Locate the cell with the specified text and output its [x, y] center coordinate. 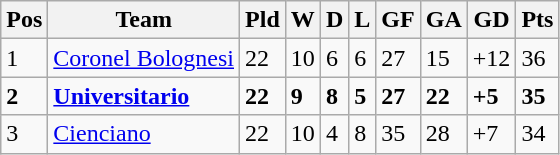
GF [398, 20]
Team [144, 20]
1 [24, 58]
+7 [492, 134]
9 [302, 96]
GA [444, 20]
Pld [263, 20]
15 [444, 58]
Cienciano [144, 134]
Coronel Bolognesi [144, 58]
Universitario [144, 96]
36 [538, 58]
W [302, 20]
GD [492, 20]
4 [334, 134]
28 [444, 134]
5 [362, 96]
3 [24, 134]
Pts [538, 20]
D [334, 20]
Pos [24, 20]
L [362, 20]
+5 [492, 96]
34 [538, 134]
2 [24, 96]
+12 [492, 58]
